Capture the cell that displays the provided text and extract its (X, Y) central coordinate. 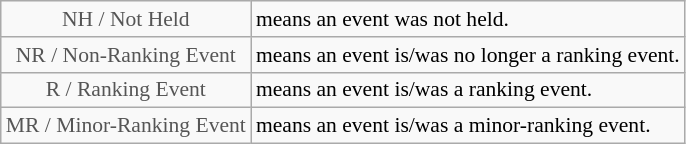
R / Ranking Event (126, 90)
means an event is/was no longer a ranking event. (468, 55)
NH / Not Held (126, 19)
NR / Non-Ranking Event (126, 55)
MR / Minor-Ranking Event (126, 126)
means an event is/was a minor-ranking event. (468, 126)
means an event is/was a ranking event. (468, 90)
means an event was not held. (468, 19)
